Search for the cell housing the specified text and yield its (x, y) center coordinate. 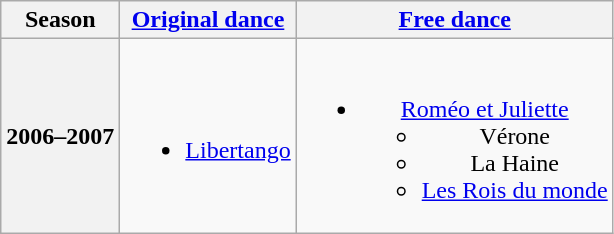
Roméo et Juliette VéroneLa HaineLes Rois du monde (454, 136)
Season (60, 20)
Original dance (208, 20)
Free dance (454, 20)
2006–2007 (60, 136)
Libertango (208, 136)
